From the cell containing the given text, extract its center point as [X, Y] coordinate. 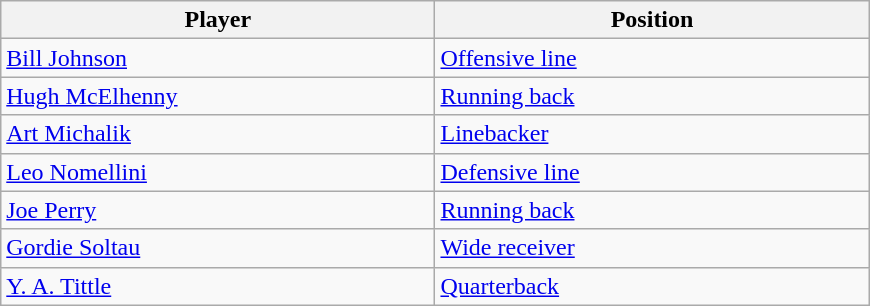
Linebacker [652, 134]
Leo Nomellini [218, 172]
Gordie Soltau [218, 248]
Wide receiver [652, 248]
Offensive line [652, 58]
Art Michalik [218, 134]
Defensive line [652, 172]
Player [218, 20]
Joe Perry [218, 210]
Bill Johnson [218, 58]
Y. A. Tittle [218, 286]
Quarterback [652, 286]
Position [652, 20]
Hugh McElhenny [218, 96]
